Return (X, Y) of the center of cell containing provided text 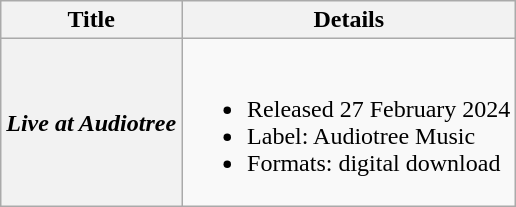
Released 27 February 2024Label: Audiotree MusicFormats: digital download (349, 122)
Details (349, 20)
Title (92, 20)
Live at Audiotree (92, 122)
